Output the (x, y) coordinate of the center of the cell containing the given text.  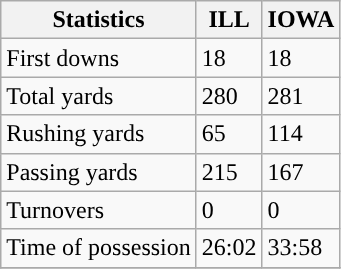
IOWA (301, 20)
26:02 (229, 248)
167 (301, 172)
280 (229, 96)
Time of possession (99, 248)
114 (301, 134)
281 (301, 96)
33:58 (301, 248)
Turnovers (99, 210)
215 (229, 172)
Rushing yards (99, 134)
Total yards (99, 96)
Passing yards (99, 172)
ILL (229, 20)
First downs (99, 58)
Statistics (99, 20)
65 (229, 134)
